Return the (x, y) coordinate for the center point of the cell that contains the specified text.  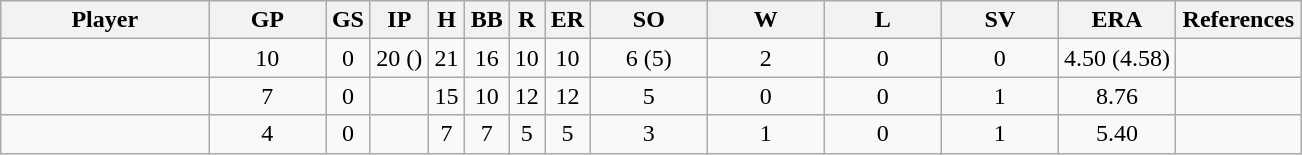
IP (400, 20)
GS (348, 20)
16 (487, 58)
2 (766, 58)
GP (268, 20)
6 (5) (648, 58)
References (1238, 20)
SV (1000, 20)
ERA (1116, 20)
R (527, 20)
3 (648, 134)
W (766, 20)
8.76 (1116, 96)
BB (487, 20)
H (447, 20)
5.40 (1116, 134)
Player (105, 20)
21 (447, 58)
4.50 (4.58) (1116, 58)
SO (648, 20)
20 () (400, 58)
4 (268, 134)
15 (447, 96)
ER (568, 20)
L (882, 20)
